Determine the (x, y) coordinate at the center of the cell enclosing the given text.  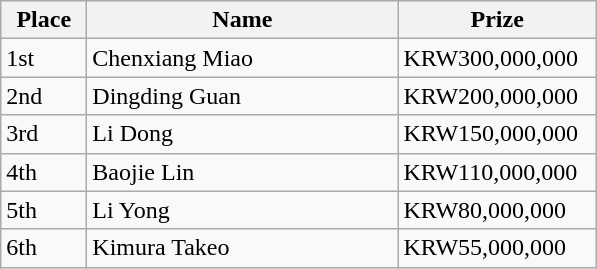
KRW110,000,000 (498, 172)
1st (44, 58)
Kimura Takeo (242, 248)
Li Dong (242, 134)
KRW300,000,000 (498, 58)
Chenxiang Miao (242, 58)
2nd (44, 96)
Place (44, 20)
KRW55,000,000 (498, 248)
3rd (44, 134)
KRW150,000,000 (498, 134)
4th (44, 172)
KRW200,000,000 (498, 96)
6th (44, 248)
Baojie Lin (242, 172)
Dingding Guan (242, 96)
KRW80,000,000 (498, 210)
5th (44, 210)
Prize (498, 20)
Name (242, 20)
Li Yong (242, 210)
